Extract the (X, Y) coordinate from the center of the cell holding the provided text.  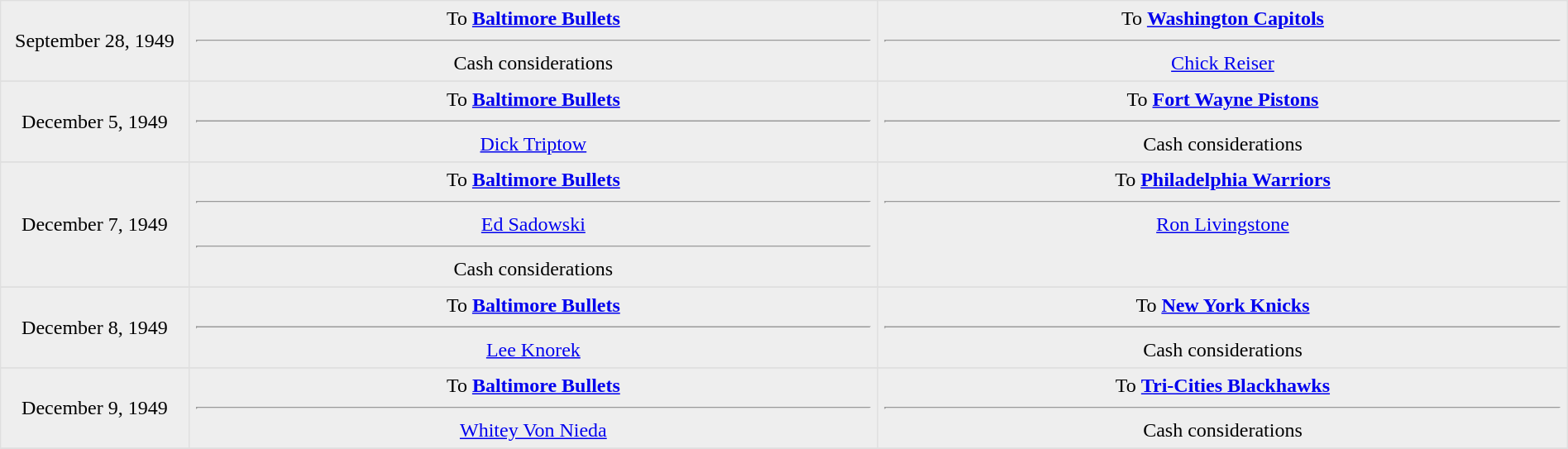
To Baltimore BulletsCash considerations (533, 41)
December 5, 1949 (94, 122)
To Philadelphia WarriorsRon Livingstone (1223, 225)
To Baltimore BulletsLee Knorek (533, 327)
To Washington CapitolsChick Reiser (1223, 41)
To Baltimore BulletsDick Triptow (533, 122)
December 9, 1949 (94, 408)
To Tri-Cities BlackhawksCash considerations (1223, 408)
To Baltimore BulletsWhitey Von Nieda (533, 408)
To Baltimore BulletsEd SadowskiCash considerations (533, 225)
To New York KnicksCash considerations (1223, 327)
September 28, 1949 (94, 41)
To Fort Wayne PistonsCash considerations (1223, 122)
December 8, 1949 (94, 327)
December 7, 1949 (94, 225)
